Return (x, y) of the center of cell containing provided text 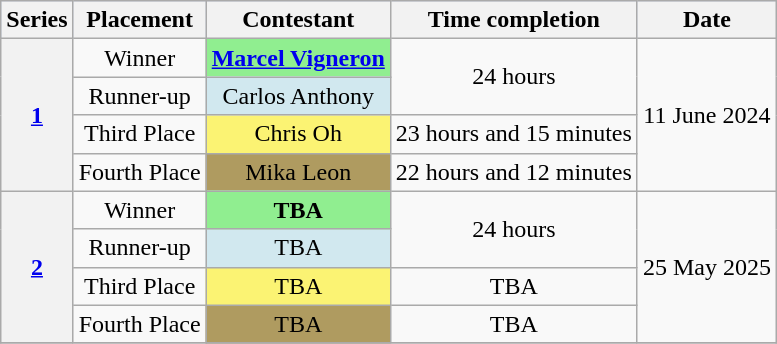
Carlos Anthony (298, 96)
Mika Leon (298, 172)
Date (706, 20)
Series (37, 20)
1 (37, 115)
Placement (140, 20)
Time completion (514, 20)
2 (37, 267)
23 hours and 15 minutes (514, 134)
Contestant (298, 20)
11 June 2024 (706, 115)
22 hours and 12 minutes (514, 172)
Chris Oh (298, 134)
25 May 2025 (706, 267)
Marcel Vigneron (298, 58)
